Pinpoint the cell where the given text exists, returning its [x, y] midpoint coordinate. 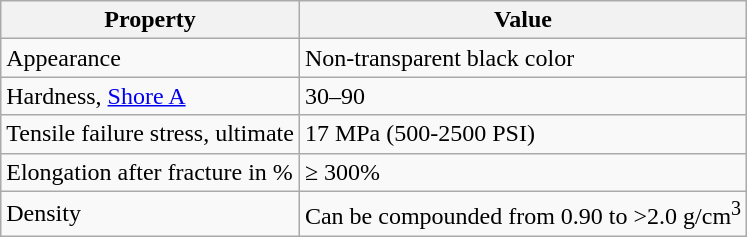
17 MPa (500-2500 PSI) [522, 134]
30–90 [522, 96]
Property [150, 20]
Tensile failure stress, ultimate [150, 134]
≥ 300% [522, 172]
Elongation after fracture in % [150, 172]
Hardness, Shore A [150, 96]
Density [150, 214]
Can be compounded from 0.90 to >2.0 g/cm3 [522, 214]
Value [522, 20]
Appearance [150, 58]
Non-transparent black color [522, 58]
